Pinpoint the cell where the given text exists, returning its (X, Y) midpoint coordinate. 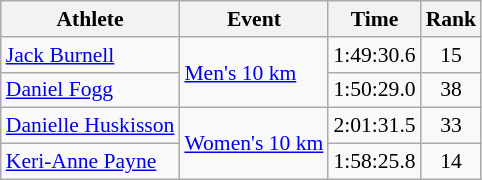
Athlete (90, 19)
Keri-Anne Payne (90, 162)
Danielle Huskisson (90, 126)
Women's 10 km (254, 144)
Daniel Fogg (90, 90)
1:49:30.6 (374, 55)
1:58:25.8 (374, 162)
Event (254, 19)
Jack Burnell (90, 55)
Rank (452, 19)
1:50:29.0 (374, 90)
2:01:31.5 (374, 126)
Time (374, 19)
33 (452, 126)
14 (452, 162)
15 (452, 55)
38 (452, 90)
Men's 10 km (254, 72)
